Provide the [X, Y] coordinate of the cell's center where the given text is located.  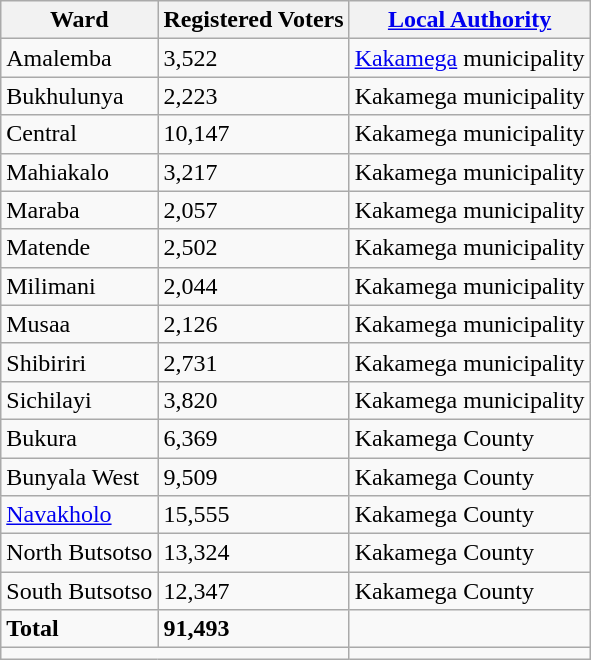
Sichilayi [80, 400]
Amalemba [80, 58]
Matende [80, 248]
Local Authority [470, 20]
South Butsotso [80, 591]
2,057 [254, 210]
3,522 [254, 58]
6,369 [254, 438]
2,502 [254, 248]
9,509 [254, 477]
3,217 [254, 172]
2,044 [254, 286]
Bukhulunya [80, 96]
3,820 [254, 400]
12,347 [254, 591]
Milimani [80, 286]
15,555 [254, 515]
Bunyala West [80, 477]
10,147 [254, 134]
Registered Voters [254, 20]
13,324 [254, 553]
Total [80, 629]
2,126 [254, 324]
Musaa [80, 324]
91,493 [254, 629]
Shibiriri [80, 362]
Central [80, 134]
Mahiakalo [80, 172]
2,731 [254, 362]
Maraba [80, 210]
Bukura [80, 438]
2,223 [254, 96]
North Butsotso [80, 553]
Navakholo [80, 515]
Ward [80, 20]
